Search for the cell housing the specified text and yield its (x, y) center coordinate. 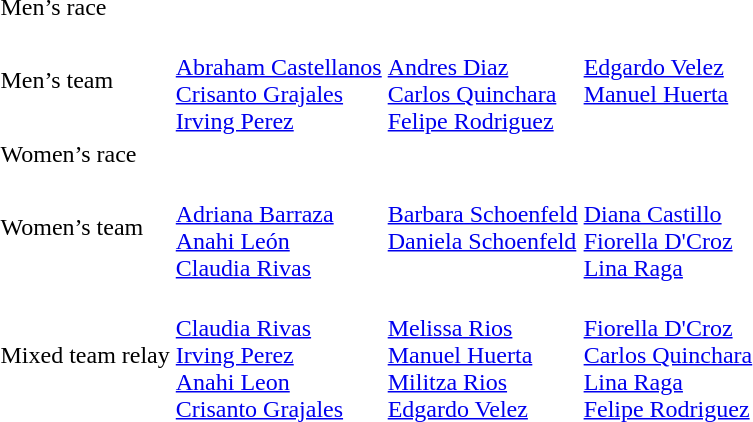
Adriana BarrazaAnahi LeónClaudia Rivas (278, 228)
Barbara SchoenfeldDaniela Schoenfeld (482, 228)
Abraham CastellanosCrisanto GrajalesIrving Perez (278, 80)
Andres DiazCarlos QuincharaFelipe Rodriguez (482, 80)
